For the text-containing cell, return its midpoint in [X, Y] coordinate format. 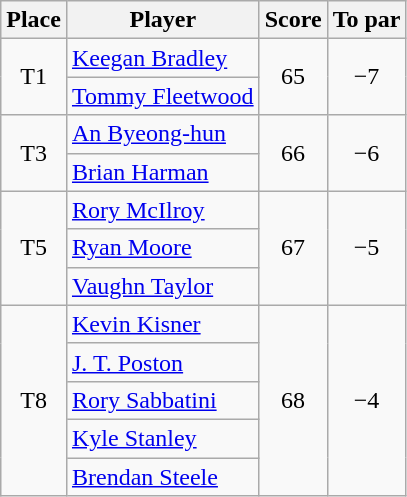
To par [366, 20]
−6 [366, 153]
Ryan Moore [162, 248]
T5 [34, 248]
66 [293, 153]
Rory McIlroy [162, 210]
Score [293, 20]
67 [293, 248]
−4 [366, 400]
−5 [366, 248]
T8 [34, 400]
Brian Harman [162, 172]
65 [293, 77]
An Byeong-hun [162, 134]
Tommy Fleetwood [162, 96]
T1 [34, 77]
Kevin Kisner [162, 324]
Brendan Steele [162, 477]
Vaughn Taylor [162, 286]
T3 [34, 153]
Rory Sabbatini [162, 400]
−7 [366, 77]
Player [162, 20]
Place [34, 20]
J. T. Poston [162, 362]
68 [293, 400]
Keegan Bradley [162, 58]
Kyle Stanley [162, 438]
